Find where the given text appears and provide that cell's center as [X, Y] coordinate. 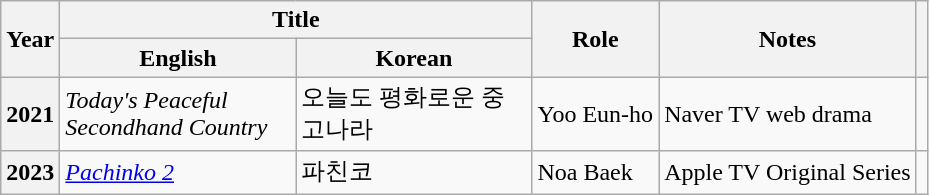
Role [596, 39]
Korean [414, 58]
2021 [30, 114]
Yoo Eun-ho [596, 114]
Title [296, 20]
Pachinko 2 [178, 172]
파친코 [414, 172]
Today's Peaceful Secondhand Country [178, 114]
English [178, 58]
Notes [788, 39]
2023 [30, 172]
Apple TV Original Series [788, 172]
Year [30, 39]
Noa Baek [596, 172]
Naver TV web drama [788, 114]
오늘도 평화로운 중고나라 [414, 114]
